Find where the given text appears and provide that cell's center as [X, Y] coordinate. 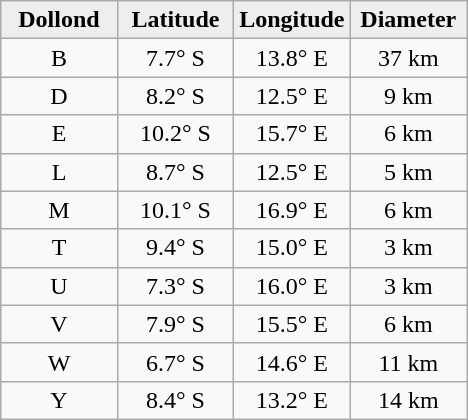
Y [59, 400]
6.7° S [175, 362]
W [59, 362]
16.0° E [292, 286]
14 km [408, 400]
7.9° S [175, 324]
15.5° E [292, 324]
7.3° S [175, 286]
8.2° S [175, 96]
Latitude [175, 20]
9 km [408, 96]
Diameter [408, 20]
13.2° E [292, 400]
10.2° S [175, 134]
M [59, 210]
11 km [408, 362]
37 km [408, 58]
9.4° S [175, 248]
D [59, 96]
V [59, 324]
5 km [408, 172]
E [59, 134]
8.4° S [175, 400]
8.7° S [175, 172]
Longitude [292, 20]
16.9° E [292, 210]
L [59, 172]
15.0° E [292, 248]
15.7° E [292, 134]
U [59, 286]
13.8° E [292, 58]
7.7° S [175, 58]
10.1° S [175, 210]
Dollond [59, 20]
B [59, 58]
14.6° E [292, 362]
T [59, 248]
